Extract the (X, Y) coordinate from the center of the cell holding the provided text.  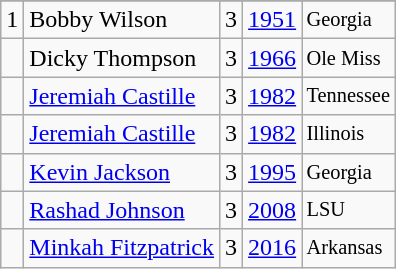
Bobby Wilson (122, 20)
Tennessee (348, 96)
1966 (272, 58)
Arkansas (348, 248)
2008 (272, 210)
Kevin Jackson (122, 172)
LSU (348, 210)
Ole Miss (348, 58)
Rashad Johnson (122, 210)
Dicky Thompson (122, 58)
Illinois (348, 134)
1995 (272, 172)
Minkah Fitzpatrick (122, 248)
1951 (272, 20)
2016 (272, 248)
1 (12, 20)
